Capture the cell that displays the provided text and extract its [X, Y] central coordinate. 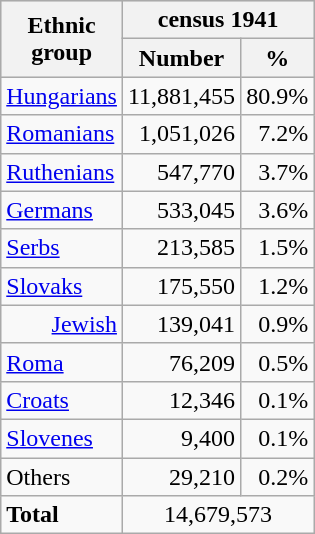
547,770 [181, 172]
533,045 [181, 210]
76,209 [181, 362]
census 1941 [218, 20]
Jewish [62, 324]
14,679,573 [218, 515]
9,400 [181, 438]
213,585 [181, 248]
29,210 [181, 477]
175,550 [181, 286]
Germans [62, 210]
3.6% [278, 210]
Ruthenians [62, 172]
% [278, 58]
139,041 [181, 324]
0.5% [278, 362]
0.9% [278, 324]
Total [62, 515]
Croats [62, 400]
Romanians [62, 134]
3.7% [278, 172]
Slovenes [62, 438]
11,881,455 [181, 96]
1.5% [278, 248]
Number [181, 58]
7.2% [278, 134]
Roma [62, 362]
1,051,026 [181, 134]
0.2% [278, 477]
Hungarians [62, 96]
1.2% [278, 286]
80.9% [278, 96]
Serbs [62, 248]
Ethnicgroup [62, 39]
Others [62, 477]
Slovaks [62, 286]
12,346 [181, 400]
